From the cell containing the given text, extract its center point as (X, Y) coordinate. 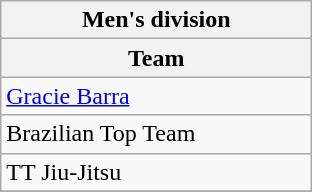
Men's division (156, 20)
TT Jiu-Jitsu (156, 172)
Team (156, 58)
Gracie Barra (156, 96)
Brazilian Top Team (156, 134)
